Search for the cell housing the specified text and yield its [X, Y] center coordinate. 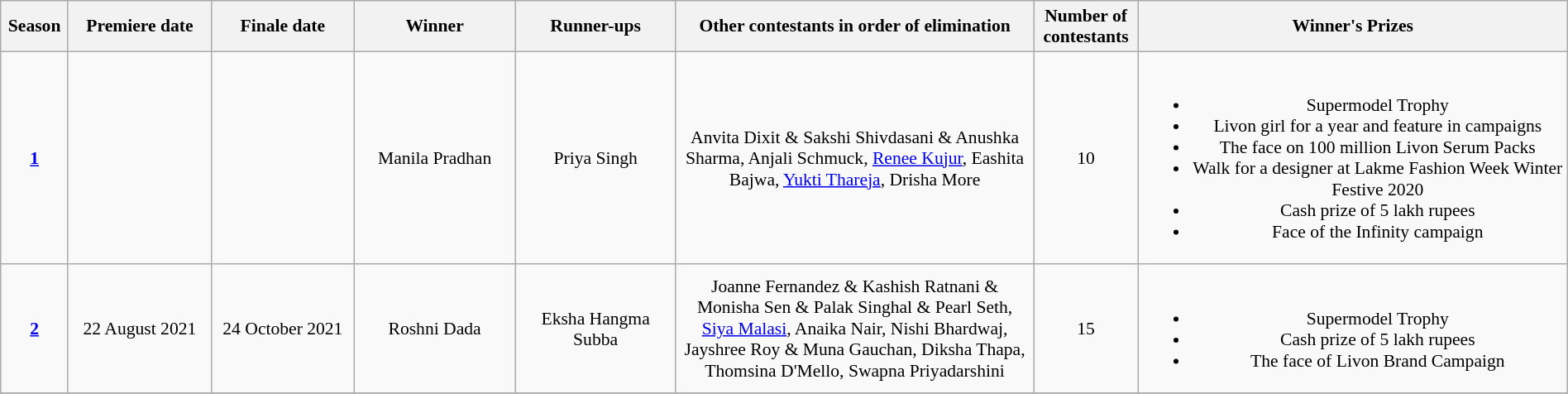
Other contestants in order of elimination [854, 26]
Winner [435, 26]
Runner-ups [595, 26]
15 [1087, 329]
Number of contestants [1087, 26]
22 August 2021 [139, 329]
Season [35, 26]
Anvita Dixit & Sakshi Shivdasani & Anushka Sharma, Anjali Schmuck, Renee Kujur, Eashita Bajwa, Yukti Thareja, Drisha More [854, 157]
Finale date [283, 26]
Priya Singh [595, 157]
Manila Pradhan [435, 157]
2 [35, 329]
Winner's Prizes [1353, 26]
Premiere date [139, 26]
1 [35, 157]
10 [1087, 157]
24 October 2021 [283, 329]
Roshni Dada [435, 329]
Supermodel TrophyCash prize of 5 lakh rupeesThe face of Livon Brand Campaign [1353, 329]
Eksha Hangma Subba [595, 329]
